From the cell containing the given text, extract its center point as (x, y) coordinate. 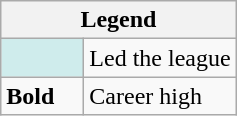
Legend (118, 20)
Career high (160, 96)
Bold (42, 96)
Led the league (160, 58)
